Find where the given text appears and provide that cell's center as [X, Y] coordinate. 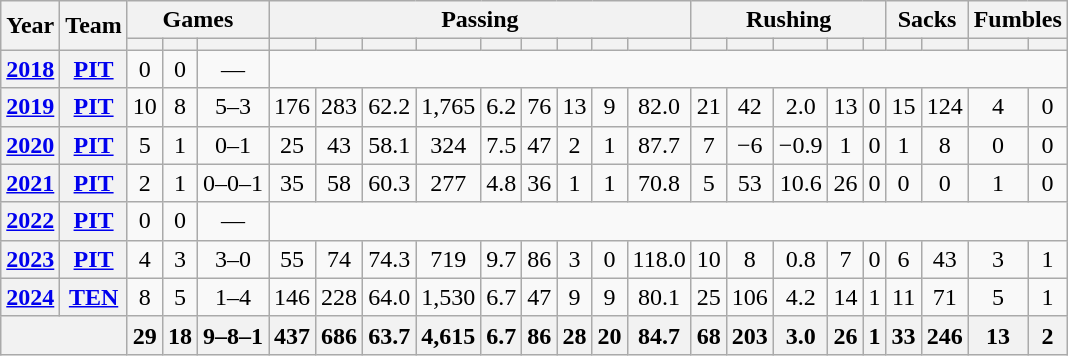
35 [292, 183]
3–0 [232, 259]
283 [340, 107]
4.2 [800, 297]
7.5 [502, 145]
9.7 [502, 259]
437 [292, 335]
60.3 [390, 183]
1,765 [448, 107]
1,530 [448, 297]
−0.9 [800, 145]
4.8 [502, 183]
686 [340, 335]
2024 [30, 297]
71 [944, 297]
68 [708, 335]
36 [540, 183]
2020 [30, 145]
53 [750, 183]
Year [30, 26]
Rushing [788, 20]
20 [610, 335]
58 [340, 183]
29 [144, 335]
3.0 [800, 335]
74.3 [390, 259]
74 [340, 259]
Team [94, 26]
64.0 [390, 297]
84.7 [659, 335]
28 [574, 335]
42 [750, 107]
TEN [94, 297]
62.2 [390, 107]
55 [292, 259]
33 [904, 335]
146 [292, 297]
80.1 [659, 297]
15 [904, 107]
324 [448, 145]
203 [750, 335]
87.7 [659, 145]
246 [944, 335]
−6 [750, 145]
2018 [30, 69]
6.2 [502, 107]
9–8–1 [232, 335]
18 [180, 335]
5–3 [232, 107]
106 [750, 297]
70.8 [659, 183]
2021 [30, 183]
228 [340, 297]
118.0 [659, 259]
719 [448, 259]
Fumbles [1018, 20]
4,615 [448, 335]
Sacks [927, 20]
2019 [30, 107]
11 [904, 297]
176 [292, 107]
63.7 [390, 335]
0.8 [800, 259]
Games [198, 20]
82.0 [659, 107]
10.6 [800, 183]
14 [846, 297]
6 [904, 259]
1–4 [232, 297]
2.0 [800, 107]
76 [540, 107]
0–0–1 [232, 183]
Passing [480, 20]
124 [944, 107]
21 [708, 107]
2022 [30, 221]
2023 [30, 259]
58.1 [390, 145]
0–1 [232, 145]
277 [448, 183]
